Return the [x, y] coordinate for the center point of the cell that contains the specified text.  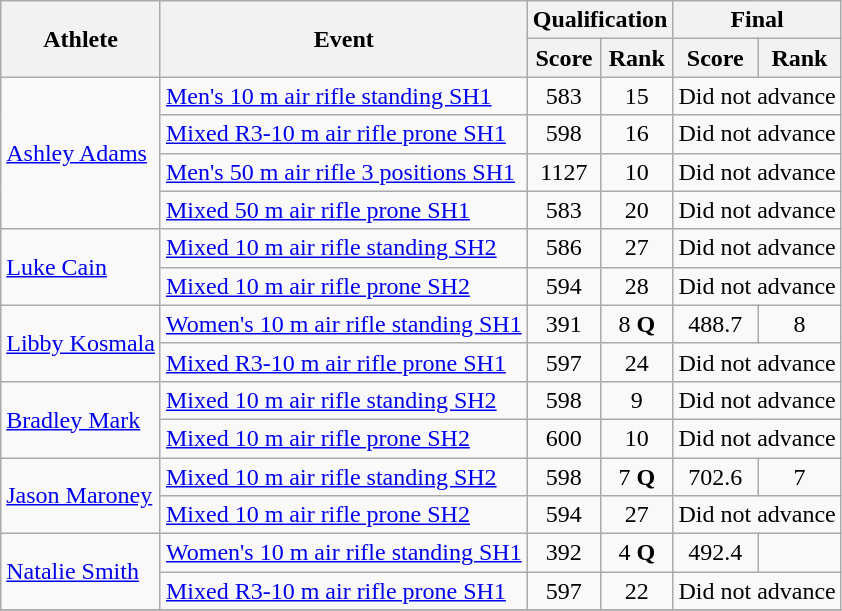
7 Q [637, 477]
600 [564, 438]
Luke Cain [81, 267]
Men's 10 m air rifle standing SH1 [344, 96]
Mixed 50 m air rifle prone SH1 [344, 210]
Libby Kosmala [81, 343]
15 [637, 96]
24 [637, 362]
7 [800, 477]
4 Q [637, 553]
20 [637, 210]
392 [564, 553]
16 [637, 134]
1127 [564, 172]
22 [637, 591]
28 [637, 286]
Natalie Smith [81, 572]
Jason Maroney [81, 496]
Qualification [600, 20]
8 Q [637, 324]
Event [344, 39]
Men's 50 m air rifle 3 positions SH1 [344, 172]
492.4 [716, 553]
Athlete [81, 39]
Bradley Mark [81, 419]
Final [757, 20]
488.7 [716, 324]
702.6 [716, 477]
586 [564, 248]
Ashley Adams [81, 153]
391 [564, 324]
8 [800, 324]
9 [637, 400]
